Return the (x, y) coordinate for the center point of the cell that contains the specified text.  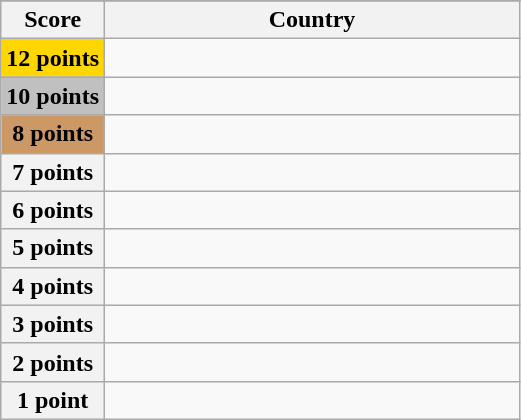
Score (53, 20)
4 points (53, 286)
3 points (53, 324)
6 points (53, 210)
10 points (53, 96)
8 points (53, 134)
2 points (53, 362)
Country (312, 20)
5 points (53, 248)
7 points (53, 172)
12 points (53, 58)
1 point (53, 400)
